Detect which cell encompasses the target text, then output its (X, Y) center coordinate. 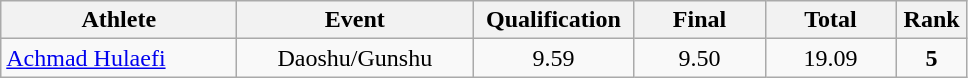
19.09 (830, 58)
Rank (932, 20)
Achmad Hulaefi (119, 58)
Athlete (119, 20)
Final (700, 20)
Daoshu/Gunshu (355, 58)
9.50 (700, 58)
Total (830, 20)
9.59 (554, 58)
Qualification (554, 20)
Event (355, 20)
5 (932, 58)
